Pinpoint the cell where the given text exists, returning its (X, Y) midpoint coordinate. 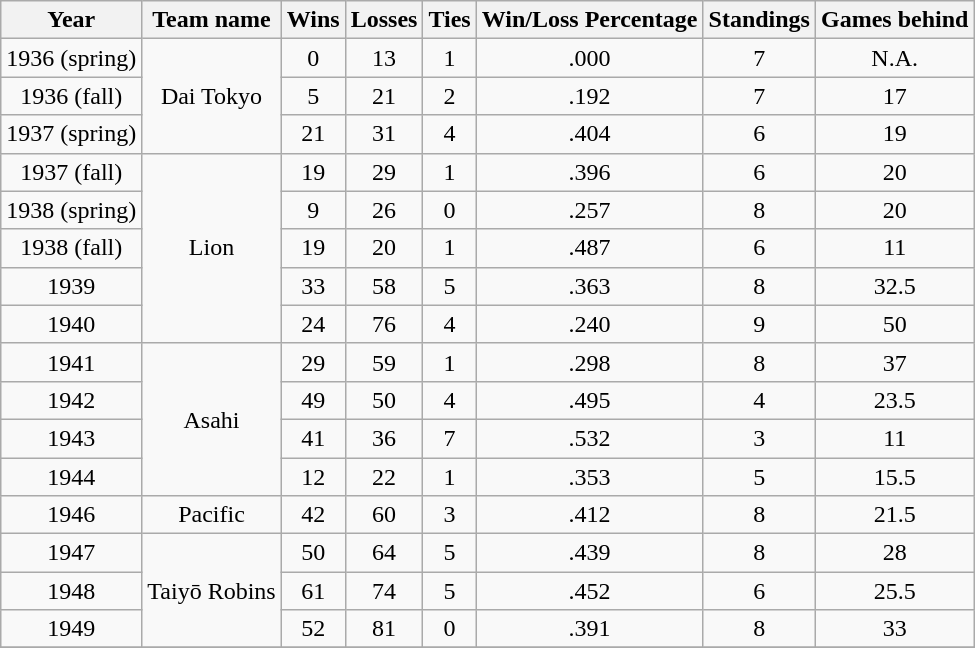
.495 (590, 400)
1941 (72, 362)
Games behind (894, 20)
2 (450, 96)
.000 (590, 58)
Year (72, 20)
1936 (spring) (72, 58)
Losses (384, 20)
Ties (450, 20)
.353 (590, 477)
22 (384, 477)
Wins (313, 20)
Standings (759, 20)
Taiyō Robins (212, 591)
1939 (72, 286)
12 (313, 477)
.363 (590, 286)
1948 (72, 591)
Team name (212, 20)
.439 (590, 553)
.192 (590, 96)
1937 (spring) (72, 134)
1937 (fall) (72, 172)
59 (384, 362)
28 (894, 553)
64 (384, 553)
21.5 (894, 515)
1944 (72, 477)
24 (313, 324)
26 (384, 210)
58 (384, 286)
.452 (590, 591)
23.5 (894, 400)
Pacific (212, 515)
1946 (72, 515)
.240 (590, 324)
13 (384, 58)
.396 (590, 172)
Win/Loss Percentage (590, 20)
N.A. (894, 58)
32.5 (894, 286)
Asahi (212, 419)
76 (384, 324)
.298 (590, 362)
1938 (fall) (72, 248)
.391 (590, 629)
37 (894, 362)
1949 (72, 629)
Dai Tokyo (212, 96)
52 (313, 629)
1936 (fall) (72, 96)
1940 (72, 324)
42 (313, 515)
74 (384, 591)
.532 (590, 438)
25.5 (894, 591)
.404 (590, 134)
31 (384, 134)
61 (313, 591)
1943 (72, 438)
1938 (spring) (72, 210)
15.5 (894, 477)
36 (384, 438)
Lion (212, 248)
1942 (72, 400)
60 (384, 515)
41 (313, 438)
.412 (590, 515)
81 (384, 629)
17 (894, 96)
.487 (590, 248)
1947 (72, 553)
49 (313, 400)
.257 (590, 210)
